Capture the cell that displays the provided text and extract its (X, Y) central coordinate. 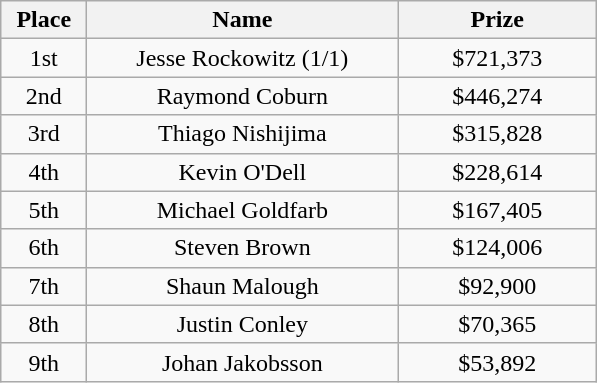
Place (44, 20)
7th (44, 286)
$167,405 (498, 210)
Thiago Nishijima (242, 134)
Johan Jakobsson (242, 362)
$446,274 (498, 96)
4th (44, 172)
$92,900 (498, 286)
Jesse Rockowitz (1/1) (242, 58)
$315,828 (498, 134)
Kevin O'Dell (242, 172)
Raymond Coburn (242, 96)
$124,006 (498, 248)
Justin Conley (242, 324)
8th (44, 324)
2nd (44, 96)
$53,892 (498, 362)
Steven Brown (242, 248)
Prize (498, 20)
6th (44, 248)
1st (44, 58)
$721,373 (498, 58)
5th (44, 210)
Michael Goldfarb (242, 210)
3rd (44, 134)
Shaun Malough (242, 286)
$228,614 (498, 172)
Name (242, 20)
9th (44, 362)
$70,365 (498, 324)
